Detect which cell encompasses the target text, then output its [x, y] center coordinate. 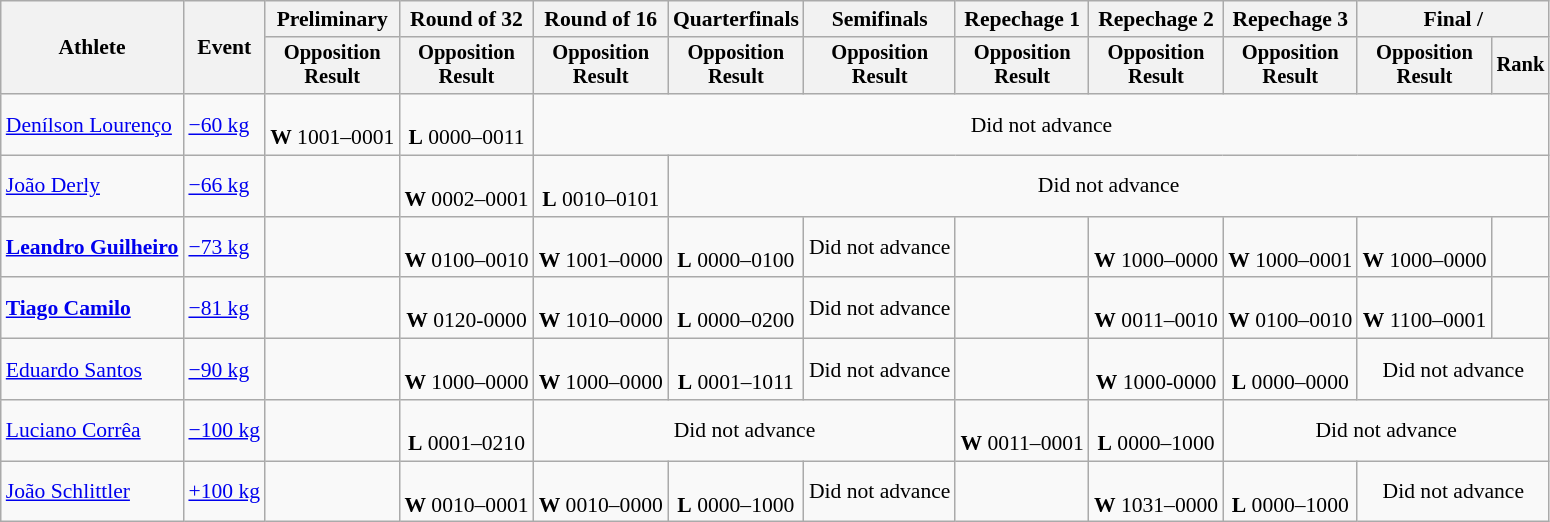
W 0011–0010 [1156, 308]
−100 kg [224, 430]
Repechage 2 [1156, 19]
W 1000-0000 [1156, 370]
W 1001–0001 [332, 124]
−66 kg [224, 186]
L 0001–1011 [736, 370]
−60 kg [224, 124]
W 1031–0000 [1156, 492]
L 0000–0011 [466, 124]
Leandro Guilheiro [92, 248]
+100 kg [224, 492]
João Derly [92, 186]
Repechage 3 [1290, 19]
Luciano Corrêa [92, 430]
Quarterfinals [736, 19]
W 1000–0001 [1290, 248]
Tiago Camilo [92, 308]
W 0002–0001 [466, 186]
L 0001–0210 [466, 430]
João Schlittler [92, 492]
Round of 32 [466, 19]
L 0010–0101 [601, 186]
Preliminary [332, 19]
W 1100–0001 [1424, 308]
W 0120-0000 [466, 308]
−81 kg [224, 308]
Round of 16 [601, 19]
Rank [1521, 66]
Event [224, 48]
Semifinals [880, 19]
W 0010–0001 [466, 492]
W 1001–0000 [601, 248]
L 0000–0000 [1290, 370]
W 1010–0000 [601, 308]
W 0010–0000 [601, 492]
L 0000–0200 [736, 308]
Final / [1453, 19]
Athlete [92, 48]
Denílson Lourenço [92, 124]
−90 kg [224, 370]
W 0011–0001 [1022, 430]
L 0000–0100 [736, 248]
−73 kg [224, 248]
Eduardo Santos [92, 370]
Repechage 1 [1022, 19]
